Pinpoint the cell where the given text exists, returning its [X, Y] midpoint coordinate. 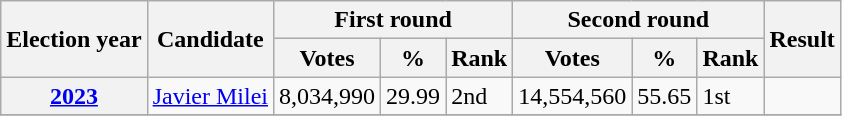
2nd [480, 96]
Second round [638, 20]
2023 [74, 96]
29.99 [414, 96]
Result [802, 39]
Javier Milei [210, 96]
1st [730, 96]
Election year [74, 39]
Candidate [210, 39]
8,034,990 [326, 96]
14,554,560 [572, 96]
First round [392, 20]
55.65 [664, 96]
